For the text-containing cell, return its midpoint in [x, y] coordinate format. 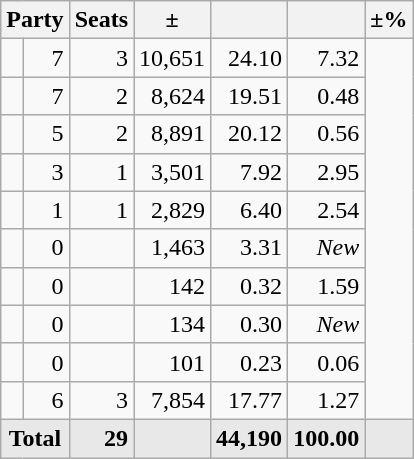
44,190 [250, 438]
2,829 [172, 210]
142 [172, 286]
19.51 [250, 96]
2.95 [326, 172]
20.12 [250, 134]
134 [172, 324]
101 [172, 362]
24.10 [250, 58]
2.54 [326, 210]
100.00 [326, 438]
7.32 [326, 58]
0.06 [326, 362]
10,651 [172, 58]
±% [389, 20]
0.32 [250, 286]
0.56 [326, 134]
1,463 [172, 248]
± [172, 20]
3.31 [250, 248]
6.40 [250, 210]
Party [35, 20]
5 [46, 134]
8,891 [172, 134]
Seats [101, 20]
1.27 [326, 400]
17.77 [250, 400]
7.92 [250, 172]
Total [35, 438]
8,624 [172, 96]
1.59 [326, 286]
7,854 [172, 400]
0.30 [250, 324]
3,501 [172, 172]
0.48 [326, 96]
29 [101, 438]
0.23 [250, 362]
6 [46, 400]
